Scan for the cell matching the given text and deliver its [x, y] coordinate at center. 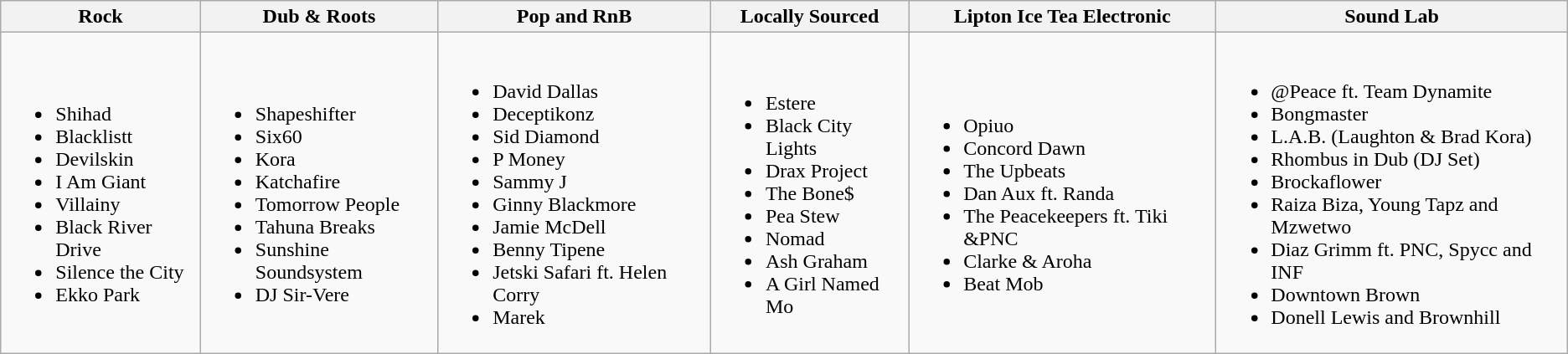
Sound Lab [1392, 17]
OpiuoConcord DawnThe UpbeatsDan Aux ft. RandaThe Peacekeepers ft. Tiki &PNCClarke & ArohaBeat Mob [1062, 192]
EstereBlack City LightsDrax ProjectThe Bone$Pea StewNomadAsh GrahamA Girl Named Mo [809, 192]
David DallasDeceptikonzSid DiamondP MoneySammy JGinny BlackmoreJamie McDellBenny TipeneJetski Safari ft. Helen CorryMarek [575, 192]
Dub & Roots [318, 17]
Locally Sourced [809, 17]
Lipton Ice Tea Electronic [1062, 17]
Pop and RnB [575, 17]
ShihadBlacklisttDevilskinI Am GiantVillainyBlack River DriveSilence the CityEkko Park [101, 192]
Rock [101, 17]
ShapeshifterSix60KoraKatchafireTomorrow PeopleTahuna BreaksSunshine SoundsystemDJ Sir-Vere [318, 192]
